Detect which cell encompasses the target text, then output its [x, y] center coordinate. 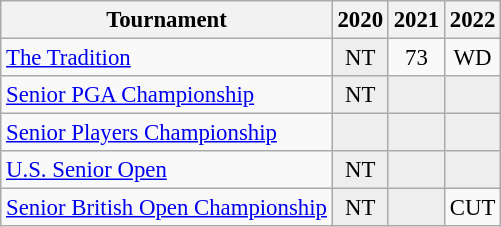
73 [416, 58]
2020 [360, 20]
Senior British Open Championship [166, 208]
U.S. Senior Open [166, 170]
CUT [472, 208]
The Tradition [166, 58]
2022 [472, 20]
Tournament [166, 20]
WD [472, 58]
2021 [416, 20]
Senior Players Championship [166, 133]
Senior PGA Championship [166, 95]
